For the text-containing cell, return its midpoint in (x, y) coordinate format. 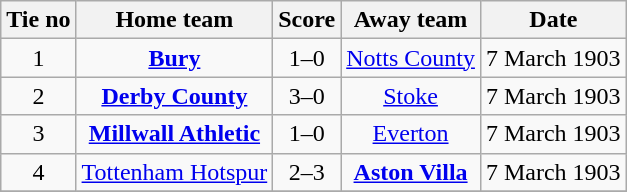
Tottenham Hotspur (174, 172)
Tie no (38, 20)
Stoke (411, 96)
Date (553, 20)
Bury (174, 58)
Everton (411, 134)
Home team (174, 20)
3–0 (307, 96)
4 (38, 172)
Away team (411, 20)
1 (38, 58)
2–3 (307, 172)
Aston Villa (411, 172)
Millwall Athletic (174, 134)
2 (38, 96)
3 (38, 134)
Derby County (174, 96)
Score (307, 20)
Notts County (411, 58)
